Output the [x, y] coordinate of the center of the cell containing the given text.  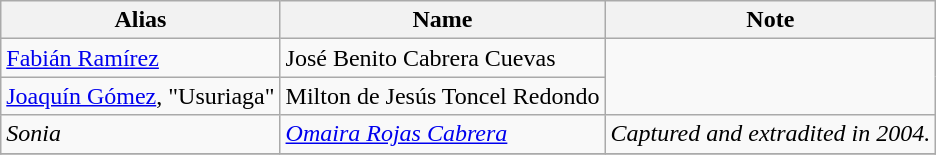
Alias [140, 20]
José Benito Cabrera Cuevas [442, 58]
Milton de Jesús Toncel Redondo [442, 96]
Fabián Ramírez [140, 58]
Joaquín Gómez, "Usuriaga" [140, 96]
Captured and extradited in 2004. [770, 134]
Omaira Rojas Cabrera [442, 134]
Sonia [140, 134]
Note [770, 20]
Name [442, 20]
